Detect which cell encompasses the target text, then output its [x, y] center coordinate. 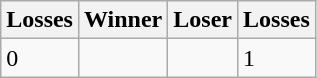
0 [40, 58]
1 [277, 58]
Loser [203, 20]
Winner [122, 20]
